From the cell containing the given text, extract its center point as [x, y] coordinate. 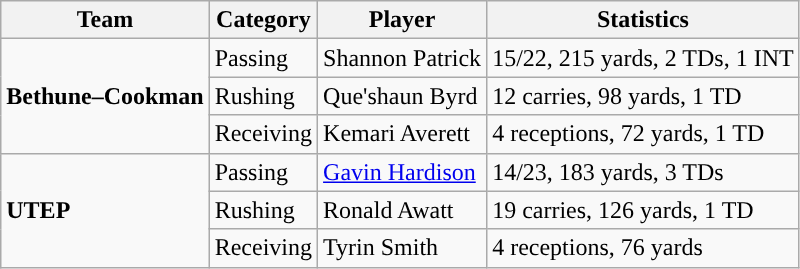
14/23, 183 yards, 3 TDs [644, 172]
Statistics [644, 20]
4 receptions, 76 yards [644, 248]
19 carries, 126 yards, 1 TD [644, 210]
Bethune–Cookman [105, 96]
Kemari Averett [402, 134]
Category [263, 20]
UTEP [105, 210]
4 receptions, 72 yards, 1 TD [644, 134]
Gavin Hardison [402, 172]
12 carries, 98 yards, 1 TD [644, 96]
Team [105, 20]
Que'shaun Byrd [402, 96]
Shannon Patrick [402, 58]
Tyrin Smith [402, 248]
15/22, 215 yards, 2 TDs, 1 INT [644, 58]
Ronald Awatt [402, 210]
Player [402, 20]
